For the text-containing cell, return its midpoint in [x, y] coordinate format. 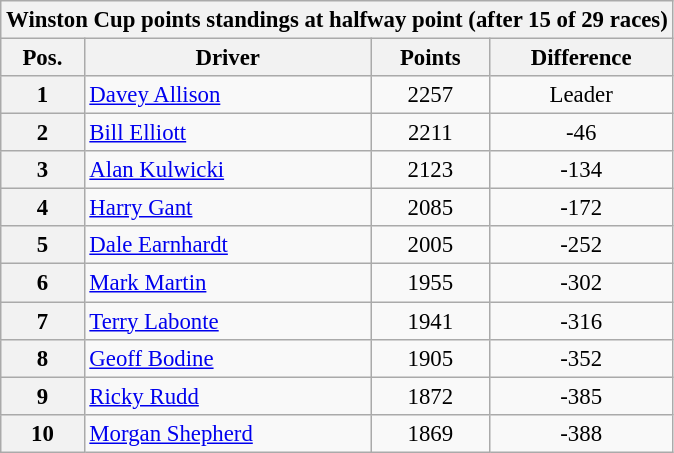
Driver [228, 58]
5 [42, 245]
1869 [430, 433]
Terry Labonte [228, 321]
Geoff Bodine [228, 358]
Morgan Shepherd [228, 433]
2005 [430, 245]
-134 [581, 170]
Dale Earnhardt [228, 245]
2123 [430, 170]
2257 [430, 95]
8 [42, 358]
-252 [581, 245]
Mark Martin [228, 283]
1 [42, 95]
-302 [581, 283]
-46 [581, 133]
-172 [581, 208]
Difference [581, 58]
1905 [430, 358]
2211 [430, 133]
2085 [430, 208]
-388 [581, 433]
-316 [581, 321]
Ricky Rudd [228, 396]
1872 [430, 396]
4 [42, 208]
-385 [581, 396]
2 [42, 133]
7 [42, 321]
9 [42, 396]
3 [42, 170]
10 [42, 433]
Leader [581, 95]
Harry Gant [228, 208]
Bill Elliott [228, 133]
Pos. [42, 58]
1941 [430, 321]
-352 [581, 358]
Alan Kulwicki [228, 170]
6 [42, 283]
Davey Allison [228, 95]
Winston Cup points standings at halfway point (after 15 of 29 races) [337, 20]
1955 [430, 283]
Points [430, 58]
